Determine the (X, Y) coordinate at the center of the cell enclosing the given text.  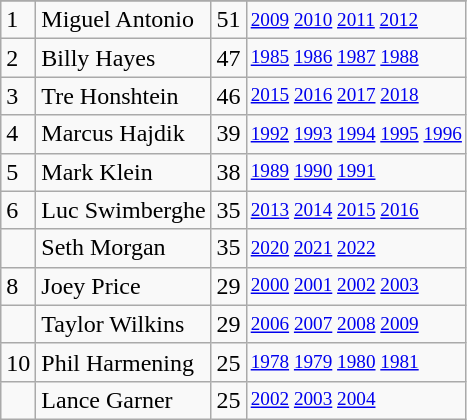
1985 1986 1987 1988 (356, 58)
Tre Honshtein (124, 96)
2002 2003 2004 (356, 400)
1 (18, 20)
2006 2007 2008 2009 (356, 324)
Luc Swimberghe (124, 210)
2 (18, 58)
2009 2010 2011 2012 (356, 20)
10 (18, 362)
2013 2014 2015 2016 (356, 210)
1989 1990 1991 (356, 172)
2000 2001 2002 2003 (356, 286)
Taylor Wilkins (124, 324)
8 (18, 286)
2020 2021 2022 (356, 248)
Seth Morgan (124, 248)
39 (228, 134)
6 (18, 210)
Billy Hayes (124, 58)
Marcus Hajdik (124, 134)
47 (228, 58)
Mark Klein (124, 172)
Lance Garner (124, 400)
5 (18, 172)
Phil Harmening (124, 362)
4 (18, 134)
Joey Price (124, 286)
Miguel Antonio (124, 20)
1978 1979 1980 1981 (356, 362)
51 (228, 20)
3 (18, 96)
38 (228, 172)
46 (228, 96)
1992 1993 1994 1995 1996 (356, 134)
2015 2016 2017 2018 (356, 96)
